Scan for the cell matching the given text and deliver its [x, y] coordinate at center. 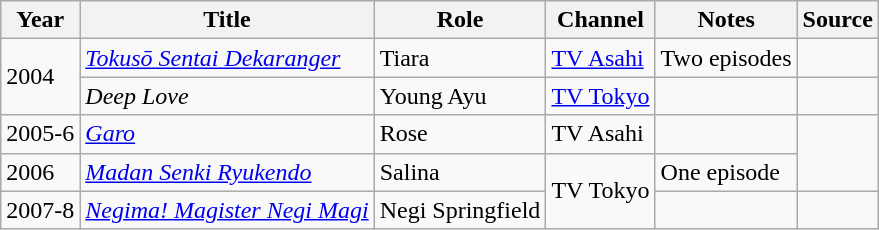
Two episodes [726, 58]
Young Ayu [460, 96]
Role [460, 20]
Negi Springfield [460, 210]
One episode [726, 172]
Source [838, 20]
2007-8 [40, 210]
Notes [726, 20]
Tokusō Sentai Dekaranger [227, 58]
2004 [40, 77]
Madan Senki Ryukendo [227, 172]
Garo [227, 134]
2005-6 [40, 134]
Tiara [460, 58]
Rose [460, 134]
Negima! Magister Negi Magi [227, 210]
2006 [40, 172]
Year [40, 20]
Channel [600, 20]
Deep Love [227, 96]
Salina [460, 172]
Title [227, 20]
